Output the (x, y) coordinate of the center of the cell containing the given text.  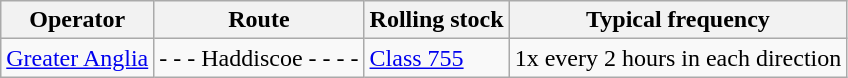
Typical frequency (678, 20)
Greater Anglia (78, 58)
- - - Haddiscoe - - - - (259, 58)
Operator (78, 20)
1x every 2 hours in each direction (678, 58)
Rolling stock (436, 20)
Route (259, 20)
Class 755 (436, 58)
